Locate the cell with the specified text and output its (x, y) center coordinate. 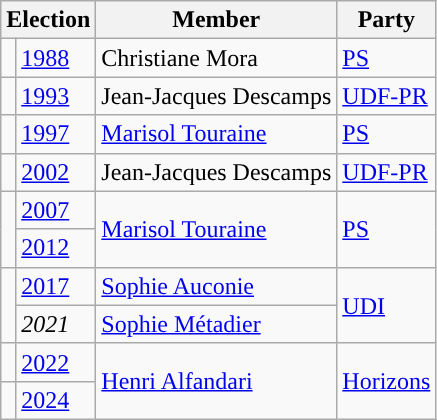
Party (386, 20)
2012 (56, 248)
2007 (56, 210)
1988 (56, 58)
Sophie Auconie (216, 286)
1997 (56, 134)
2002 (56, 172)
Member (216, 20)
Christiane Mora (216, 58)
2024 (56, 400)
2017 (56, 286)
Sophie Métadier (216, 324)
Election (48, 20)
2022 (56, 362)
Horizons (386, 381)
2021 (56, 324)
UDI (386, 305)
1993 (56, 96)
Henri Alfandari (216, 381)
